Pinpoint the cell where the given text exists, returning its [X, Y] midpoint coordinate. 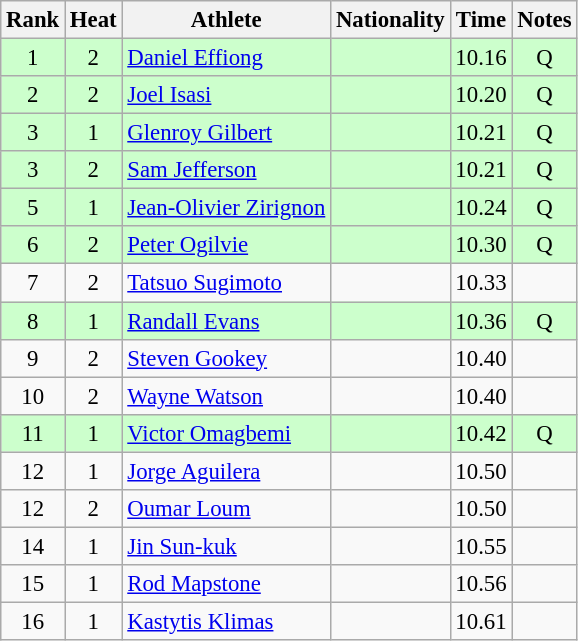
14 [33, 546]
Nationality [390, 20]
10.24 [481, 208]
Jean-Olivier Zirignon [226, 208]
Kastytis Klimas [226, 621]
Notes [544, 20]
10.33 [481, 283]
10.36 [481, 321]
Steven Gookey [226, 358]
Tatsuo Sugimoto [226, 283]
Oumar Loum [226, 509]
11 [33, 433]
Randall Evans [226, 321]
10.55 [481, 546]
10.61 [481, 621]
Daniel Effiong [226, 58]
Glenroy Gilbert [226, 133]
Sam Jefferson [226, 170]
10.30 [481, 245]
Joel Isasi [226, 95]
Rank [33, 20]
8 [33, 321]
Rod Mapstone [226, 584]
10.20 [481, 95]
Athlete [226, 20]
10.16 [481, 58]
9 [33, 358]
Heat [94, 20]
10 [33, 396]
Jorge Aguilera [226, 471]
Victor Omagbemi [226, 433]
6 [33, 245]
Jin Sun-kuk [226, 546]
Wayne Watson [226, 396]
15 [33, 584]
Peter Ogilvie [226, 245]
Time [481, 20]
5 [33, 208]
16 [33, 621]
10.56 [481, 584]
7 [33, 283]
10.42 [481, 433]
